Pinpoint the cell where the given text exists, returning its (x, y) midpoint coordinate. 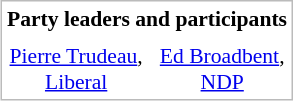
Party leaders and participants (146, 18)
Pierre Trudeau, Liberal (76, 69)
Ed Broadbent, NDP (222, 69)
